Capture the cell that displays the provided text and extract its [X, Y] central coordinate. 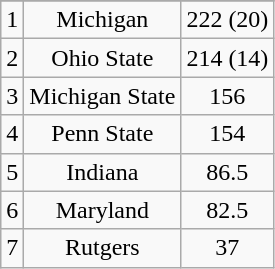
222 (20) [228, 20]
156 [228, 96]
86.5 [228, 172]
37 [228, 248]
Michigan State [102, 96]
Rutgers [102, 248]
Indiana [102, 172]
1 [12, 20]
4 [12, 134]
Maryland [102, 210]
Michigan [102, 20]
82.5 [228, 210]
214 (14) [228, 58]
5 [12, 172]
6 [12, 210]
3 [12, 96]
2 [12, 58]
Penn State [102, 134]
7 [12, 248]
154 [228, 134]
Ohio State [102, 58]
